Determine the (x, y) coordinate at the center of the cell enclosing the given text.  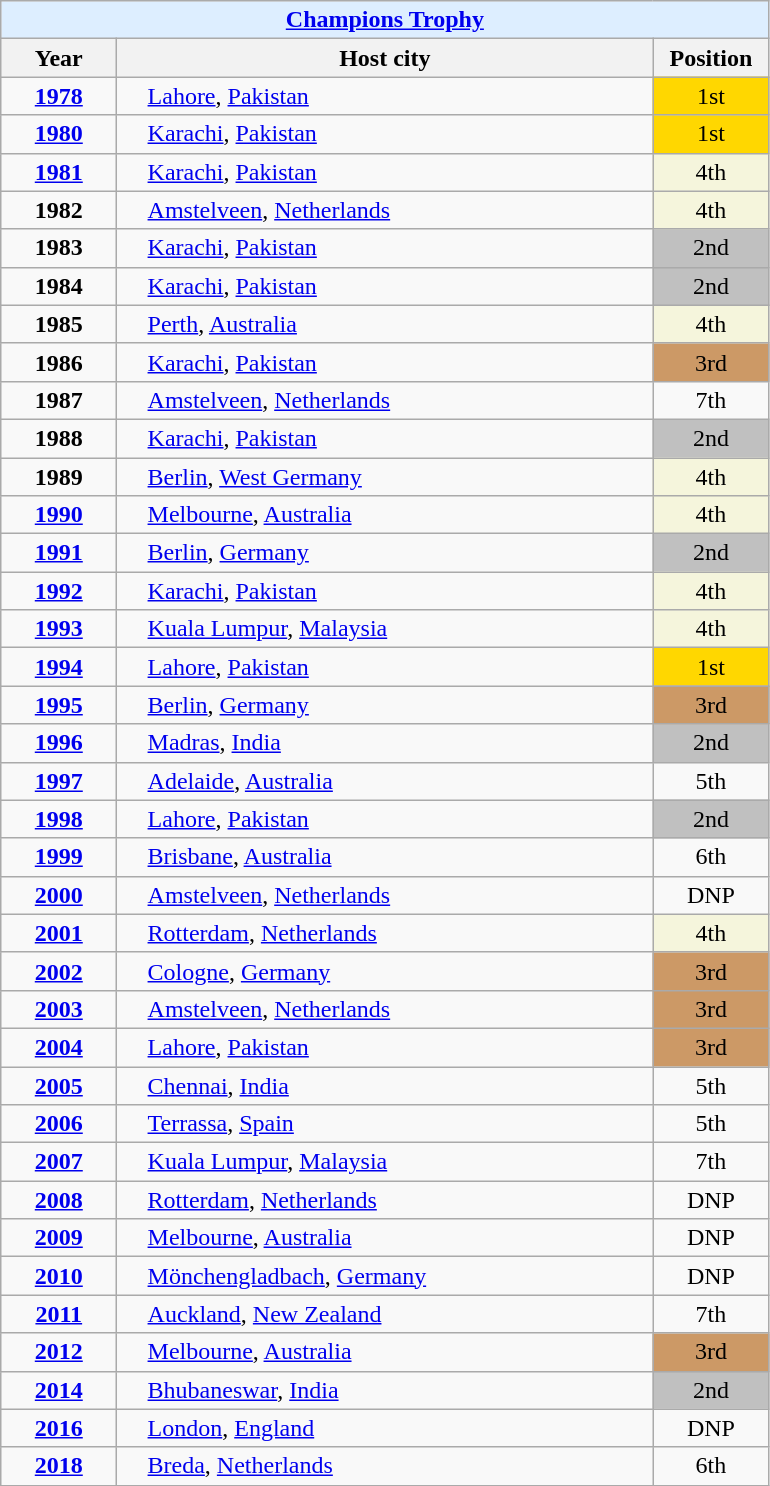
2006 (59, 1124)
2016 (59, 1428)
1988 (59, 438)
2010 (59, 1276)
1985 (59, 324)
Cologne, Germany (385, 971)
1994 (59, 667)
Madras, India (385, 743)
Year (59, 58)
2018 (59, 1466)
2001 (59, 933)
1993 (59, 629)
1983 (59, 248)
2007 (59, 1162)
Bhubaneswar, India (385, 1390)
1999 (59, 857)
2011 (59, 1314)
Mönchengladbach, Germany (385, 1276)
1981 (59, 172)
Adelaide, Australia (385, 781)
2014 (59, 1390)
Berlin, West Germany (385, 477)
2008 (59, 1200)
1982 (59, 210)
1991 (59, 553)
2012 (59, 1352)
Perth, Australia (385, 324)
1998 (59, 819)
1989 (59, 477)
Auckland, New Zealand (385, 1314)
Chennai, India (385, 1085)
2005 (59, 1085)
1984 (59, 286)
2003 (59, 1009)
2000 (59, 895)
1996 (59, 743)
2004 (59, 1047)
1997 (59, 781)
London, England (385, 1428)
1987 (59, 400)
Host city (385, 58)
2009 (59, 1238)
1992 (59, 591)
1978 (59, 96)
1990 (59, 515)
Position (711, 58)
Breda, Netherlands (385, 1466)
Brisbane, Australia (385, 857)
1986 (59, 362)
Terrassa, Spain (385, 1124)
2002 (59, 971)
Champions Trophy (385, 20)
1980 (59, 134)
1995 (59, 705)
